Provide the (x, y) coordinate of the cell's center where the given text is located.  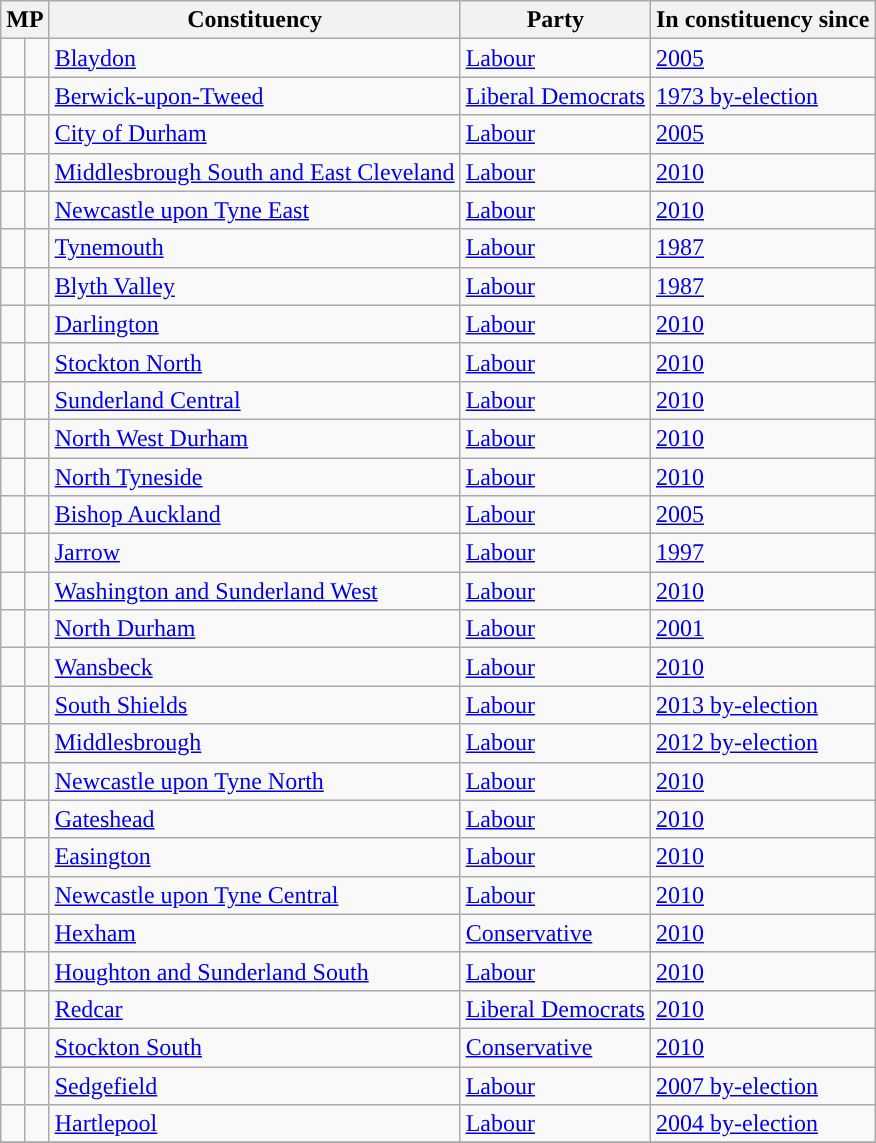
City of Durham (254, 134)
Blyth Valley (254, 286)
North Durham (254, 629)
Washington and Sunderland West (254, 591)
Middlesbrough South and East Cleveland (254, 172)
2007 by-election (762, 1085)
Hartlepool (254, 1124)
2012 by-election (762, 743)
Constituency (254, 20)
Middlesbrough (254, 743)
Gateshead (254, 819)
1973 by-election (762, 96)
South Shields (254, 705)
Jarrow (254, 553)
Stockton South (254, 1047)
North Tyneside (254, 477)
Easington (254, 857)
Houghton and Sunderland South (254, 971)
Newcastle upon Tyne North (254, 781)
Darlington (254, 324)
Sunderland Central (254, 400)
2004 by-election (762, 1124)
North West Durham (254, 438)
Redcar (254, 1009)
Blaydon (254, 58)
Sedgefield (254, 1085)
In constituency since (762, 20)
Newcastle upon Tyne Central (254, 895)
Newcastle upon Tyne East (254, 210)
Bishop Auckland (254, 515)
2001 (762, 629)
2013 by-election (762, 705)
Hexham (254, 933)
MP (25, 20)
Party (555, 20)
1997 (762, 553)
Wansbeck (254, 667)
Berwick-upon-Tweed (254, 96)
Stockton North (254, 362)
Tynemouth (254, 248)
